Provide the [X, Y] coordinate of the cell's center where the given text is located.  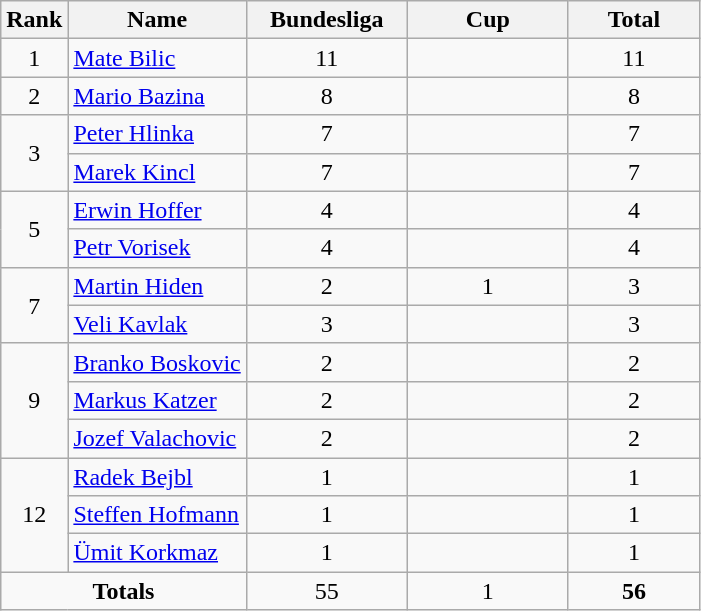
Martin Hiden [157, 286]
Peter Hlinka [157, 134]
56 [634, 591]
Steffen Hofmann [157, 515]
9 [34, 400]
Markus Katzer [157, 400]
Totals [124, 591]
Erwin Hoffer [157, 210]
Mario Bazina [157, 96]
5 [34, 229]
Jozef Valachovic [157, 438]
Bundesliga [326, 20]
Total [634, 20]
Petr Vorisek [157, 248]
Name [157, 20]
Branko Boskovic [157, 362]
55 [326, 591]
Mate Bilic [157, 58]
Veli Kavlak [157, 324]
Radek Bejbl [157, 477]
Marek Kincl [157, 172]
Ümit Korkmaz [157, 553]
Cup [488, 20]
Rank [34, 20]
12 [34, 515]
